Locate the cell with the specified text and output its [X, Y] center coordinate. 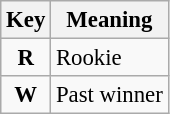
Past winner [110, 95]
Rookie [110, 58]
R [26, 58]
Meaning [110, 20]
Key [26, 20]
W [26, 95]
